Detect which cell encompasses the target text, then output its [X, Y] center coordinate. 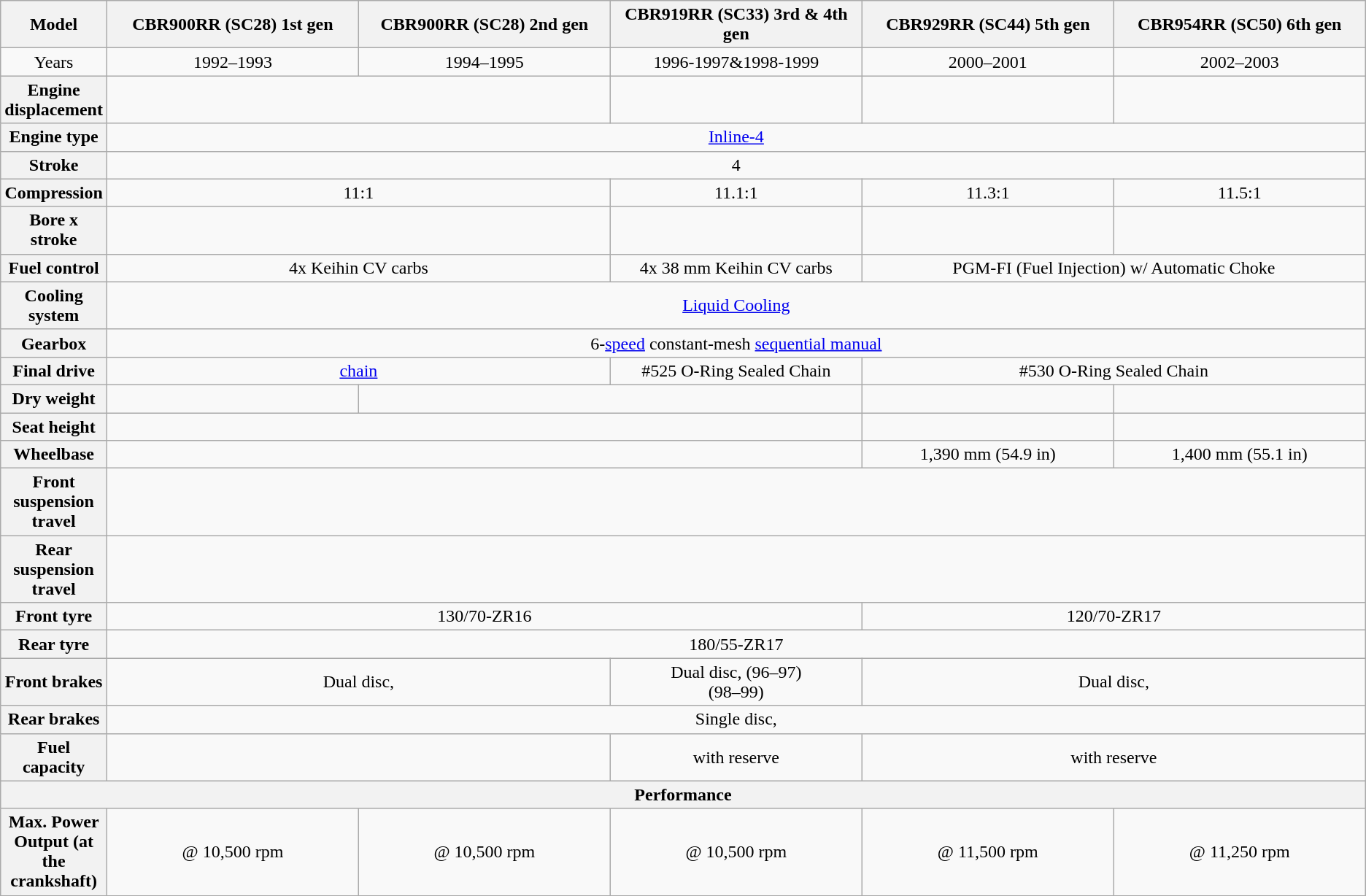
1,390 mm (54.9 in) [988, 455]
Single disc, [736, 719]
Front brakes [54, 681]
Inline-4 [736, 137]
130/70-ZR16 [485, 617]
1994–1995 [485, 62]
#525 O-Ring Sealed Chain [736, 371]
PGM-FI (Fuel Injection) w/ Automatic Choke [1114, 268]
Fuel control [54, 268]
2002–2003 [1239, 62]
Dual disc, (96–97) (98–99) [736, 681]
Wheelbase [54, 455]
@ 11,500 rpm [988, 852]
Fuel capacity [54, 757]
CBR954RR (SC50) 6th gen [1239, 25]
Front tyre [54, 617]
11.5:1 [1239, 193]
#530 O-Ring Sealed Chain [1114, 371]
CBR900RR (SC28) 2nd gen [485, 25]
CBR900RR (SC28) 1st gen [232, 25]
6-speed constant-mesh sequential manual [736, 343]
Liquid Cooling [736, 305]
Rear tyre [54, 644]
1996-1997&1998-1999 [736, 62]
Model [54, 25]
Gearbox [54, 343]
180/55-ZR17 [736, 644]
Compression [54, 193]
Bore x stroke [54, 231]
Stroke [54, 165]
1,400 mm (55.1 in) [1239, 455]
CBR919RR (SC33) 3rd & 4th gen [736, 25]
Performance [683, 795]
chain [358, 371]
CBR929RR (SC44) 5th gen [988, 25]
2000–2001 [988, 62]
Rear brakes [54, 719]
Max. Power Output (at the crankshaft) [54, 852]
11.1:1 [736, 193]
4x Keihin CV carbs [358, 268]
11:1 [358, 193]
Cooling system [54, 305]
Years [54, 62]
Front suspension travel [54, 502]
Rear suspension travel [54, 569]
Engine type [54, 137]
120/70-ZR17 [1114, 617]
4x 38 mm Keihin CV carbs [736, 268]
1992–1993 [232, 62]
11.3:1 [988, 193]
Dry weight [54, 398]
Final drive [54, 371]
Engine displacement [54, 99]
@ 11,250 rpm [1239, 852]
Seat height [54, 427]
4 [736, 165]
